Return (x, y) of the center of cell containing provided text 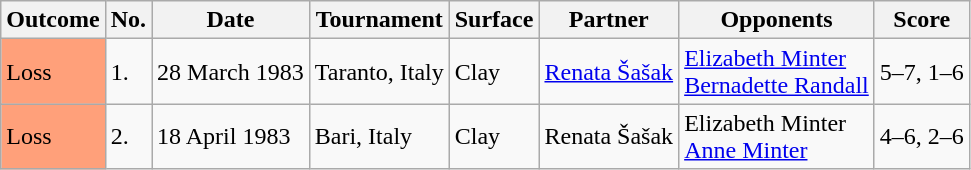
Date (231, 20)
Taranto, Italy (379, 72)
Elizabeth Minter Bernadette Randall (777, 72)
Bari, Italy (379, 136)
2. (128, 136)
Outcome (53, 20)
1. (128, 72)
No. (128, 20)
Tournament (379, 20)
18 April 1983 (231, 136)
4–6, 2–6 (922, 136)
Score (922, 20)
Opponents (777, 20)
Surface (494, 20)
5–7, 1–6 (922, 72)
Elizabeth Minter Anne Minter (777, 136)
Partner (609, 20)
28 March 1983 (231, 72)
